From the cell containing the given text, extract its center point as (x, y) coordinate. 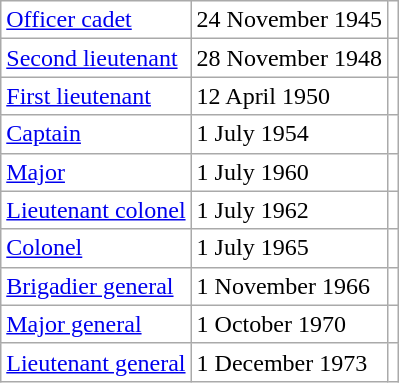
Captain (96, 134)
1 July 1962 (289, 210)
Major general (96, 324)
1 November 1966 (289, 286)
Colonel (96, 248)
1 July 1954 (289, 134)
First lieutenant (96, 96)
1 July 1960 (289, 172)
24 November 1945 (289, 20)
Lieutenant general (96, 362)
Major (96, 172)
Officer cadet (96, 20)
Lieutenant colonel (96, 210)
1 July 1965 (289, 248)
12 April 1950 (289, 96)
1 October 1970 (289, 324)
Second lieutenant (96, 58)
1 December 1973 (289, 362)
Brigadier general (96, 286)
28 November 1948 (289, 58)
